Extract the [x, y] coordinate from the center of the cell holding the provided text.  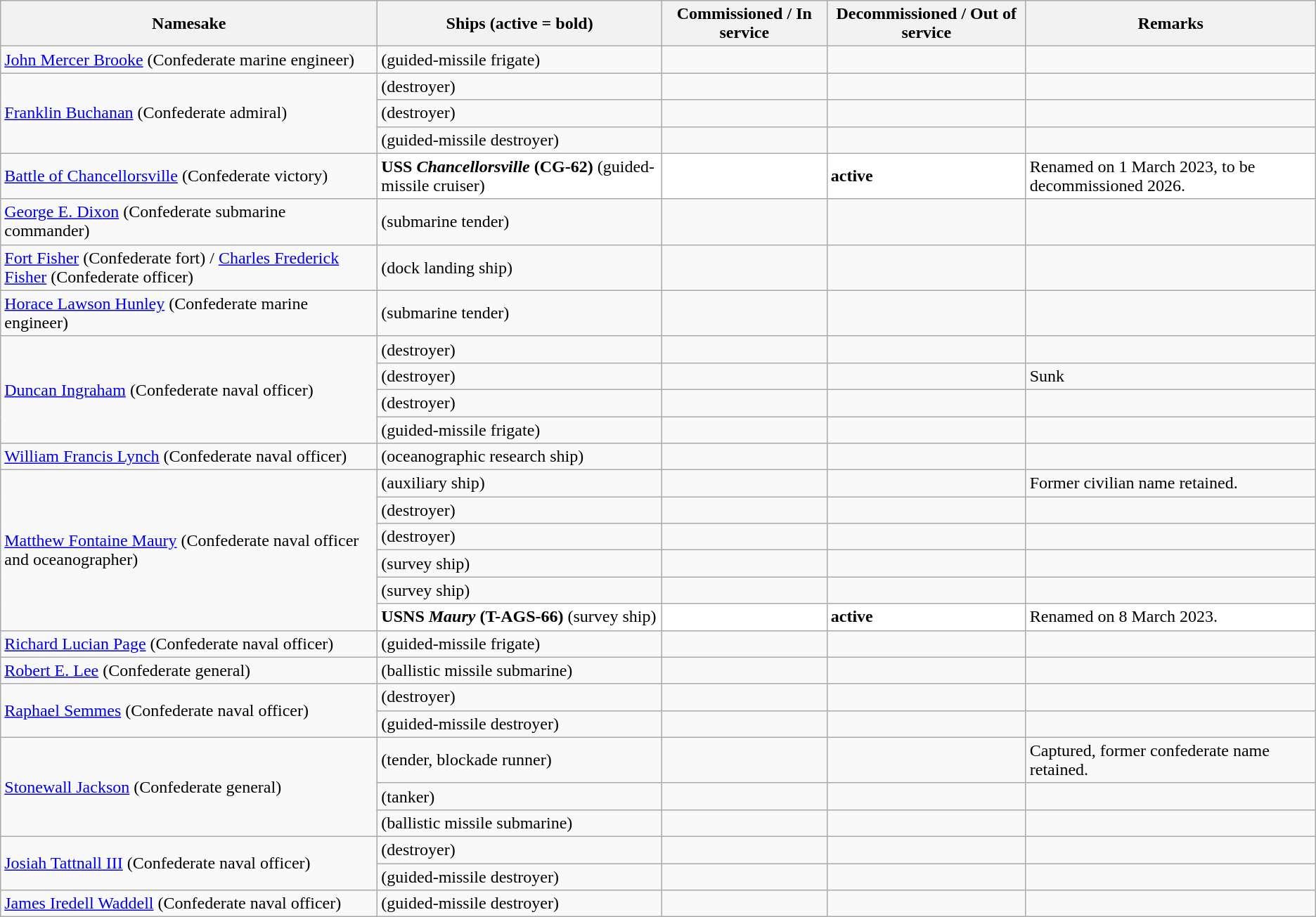
John Mercer Brooke (Confederate marine engineer) [189, 60]
Franklin Buchanan (Confederate admiral) [189, 113]
(tender, blockade runner) [520, 760]
James Iredell Waddell (Confederate naval officer) [189, 904]
Renamed on 8 March 2023. [1170, 617]
Commissioned / In service [744, 24]
Richard Lucian Page (Confederate naval officer) [189, 644]
Raphael Semmes (Confederate naval officer) [189, 710]
(oceanographic research ship) [520, 457]
(dock landing ship) [520, 267]
USS Chancellorsville (CG-62) (guided-missile cruiser) [520, 176]
Remarks [1170, 24]
(tanker) [520, 796]
Stonewall Jackson (Confederate general) [189, 787]
USNS Maury (T-AGS-66) (survey ship) [520, 617]
(auxiliary ship) [520, 483]
William Francis Lynch (Confederate naval officer) [189, 457]
Decommissioned / Out of service [927, 24]
Namesake [189, 24]
Captured, former confederate name retained. [1170, 760]
Fort Fisher (Confederate fort) / Charles Frederick Fisher (Confederate officer) [189, 267]
Battle of Chancellorsville (Confederate victory) [189, 176]
Matthew Fontaine Maury (Confederate naval officer and oceanographer) [189, 550]
George E. Dixon (Confederate submarine commander) [189, 222]
Josiah Tattnall III (Confederate naval officer) [189, 863]
Robert E. Lee (Confederate general) [189, 670]
Former civilian name retained. [1170, 483]
Renamed on 1 March 2023, to be decommissioned 2026. [1170, 176]
Duncan Ingraham (Confederate naval officer) [189, 389]
Horace Lawson Hunley (Confederate marine engineer) [189, 313]
Ships (active = bold) [520, 24]
Sunk [1170, 376]
